Find where the given text appears and provide that cell's center as (x, y) coordinate. 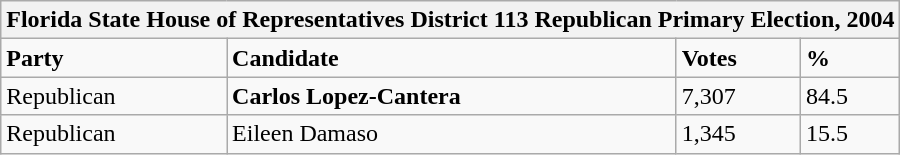
15.5 (850, 134)
Party (114, 58)
Candidate (452, 58)
Eileen Damaso (452, 134)
Florida State House of Representatives District 113 Republican Primary Election, 2004 (450, 20)
84.5 (850, 96)
1,345 (738, 134)
Votes (738, 58)
Carlos Lopez-Cantera (452, 96)
% (850, 58)
7,307 (738, 96)
